Identify which cell holds the provided text, then report its [x, y] central coordinate. 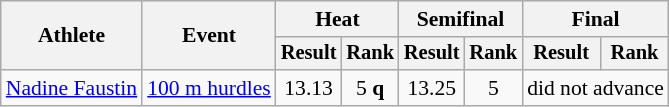
13.13 [309, 88]
did not advance [596, 88]
Semifinal [460, 19]
Final [596, 19]
5 q [370, 88]
Nadine Faustin [72, 88]
13.25 [432, 88]
5 [493, 88]
Athlete [72, 36]
100 m hurdles [209, 88]
Event [209, 36]
Heat [338, 19]
